Output the [X, Y] coordinate of the center of the cell containing the given text.  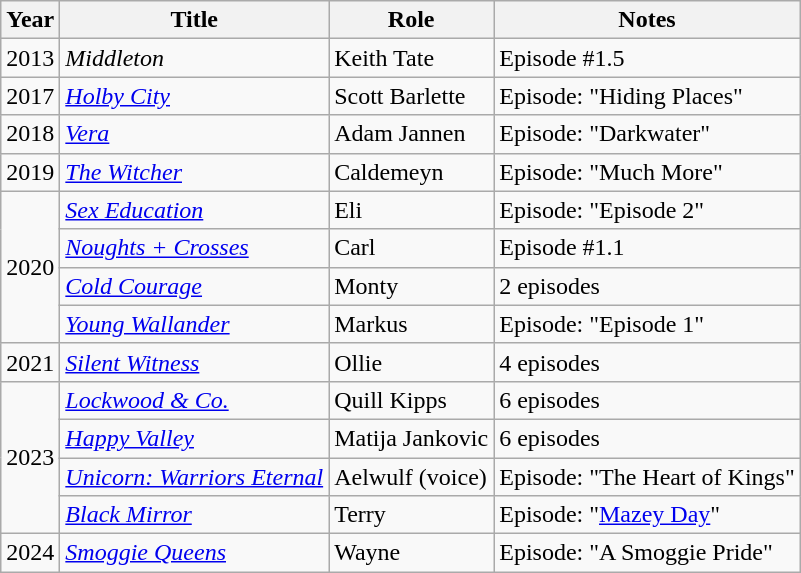
Episode #1.1 [648, 248]
Episode: "Much More" [648, 172]
Adam Jannen [412, 134]
Terry [412, 515]
Title [194, 20]
4 episodes [648, 362]
2024 [30, 553]
The Witcher [194, 172]
Episode: "Mazey Day" [648, 515]
2019 [30, 172]
Sex Education [194, 210]
Episode: "Episode 2" [648, 210]
Episode #1.5 [648, 58]
Smoggie Queens [194, 553]
Black Mirror [194, 515]
Ollie [412, 362]
Keith Tate [412, 58]
Cold Courage [194, 286]
Young Wallander [194, 324]
Noughts + Crosses [194, 248]
Episode: "Darkwater" [648, 134]
2020 [30, 267]
Unicorn: Warriors Eternal [194, 477]
Carl [412, 248]
Episode: "Episode 1" [648, 324]
Episode: "The Heart of Kings" [648, 477]
Lockwood & Co. [194, 400]
2013 [30, 58]
Episode: "Hiding Places" [648, 96]
2018 [30, 134]
Middleton [194, 58]
Notes [648, 20]
Vera [194, 134]
Episode: "A Smoggie Pride" [648, 553]
2021 [30, 362]
Eli [412, 210]
Role [412, 20]
Caldemeyn [412, 172]
Quill Kipps [412, 400]
Happy Valley [194, 438]
Monty [412, 286]
Scott Barlette [412, 96]
Holby City [194, 96]
Year [30, 20]
2017 [30, 96]
Silent Witness [194, 362]
Aelwulf (voice) [412, 477]
Markus [412, 324]
2 episodes [648, 286]
Wayne [412, 553]
Matija Jankovic [412, 438]
2023 [30, 457]
